Output the (X, Y) coordinate of the center of the cell containing the given text.  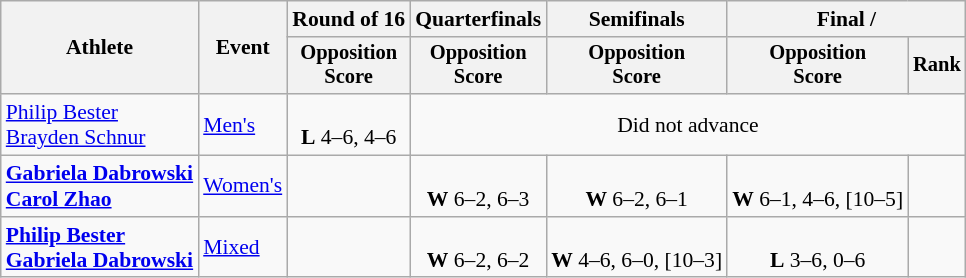
Semifinals (636, 19)
Men's (242, 124)
Quarterfinals (478, 19)
Athlete (100, 48)
W 6–2, 6–2 (478, 248)
W 6–1, 4–6, [10–5] (818, 186)
Round of 16 (348, 19)
Did not advance (688, 124)
Philip BesterBrayden Schnur (100, 124)
Gabriela DabrowskiCarol Zhao (100, 186)
Mixed (242, 248)
W 4–6, 6–0, [10–3] (636, 248)
L 4–6, 4–6 (348, 124)
Philip BesterGabriela Dabrowski (100, 248)
L 3–6, 0–6 (818, 248)
Women's (242, 186)
Event (242, 48)
Rank (937, 66)
Final / (846, 19)
W 6–2, 6–3 (478, 186)
W 6–2, 6–1 (636, 186)
